Return [X, Y] of the center of cell containing provided text 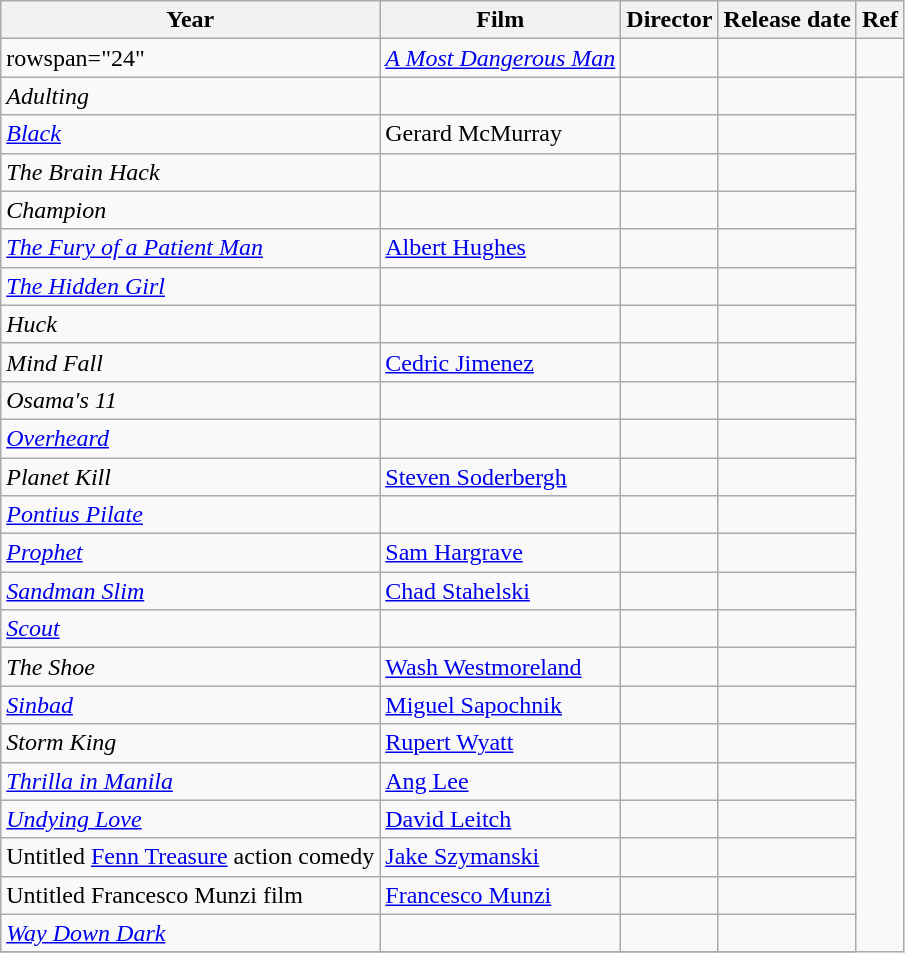
Huck [190, 324]
Sandman Slim [190, 591]
Mind Fall [190, 362]
Francesco Munzi [500, 895]
Miguel Sapochnik [500, 705]
Sam Hargrave [500, 553]
Year [190, 20]
Overheard [190, 438]
Storm King [190, 743]
Film [500, 20]
Planet Kill [190, 477]
rowspan="24" [190, 58]
Black [190, 134]
Albert Hughes [500, 248]
Release date [787, 20]
Way Down Dark [190, 933]
The Hidden Girl [190, 286]
Pontius Pilate [190, 515]
Ang Lee [500, 781]
Untitled Francesco Munzi film [190, 895]
The Fury of a Patient Man [190, 248]
Adulting [190, 96]
Sinbad [190, 705]
A Most Dangerous Man [500, 58]
Untitled Fenn Treasure action comedy [190, 857]
Cedric Jimenez [500, 362]
Rupert Wyatt [500, 743]
Jake Szymanski [500, 857]
Gerard McMurray [500, 134]
Prophet [190, 553]
Champion [190, 210]
Ref [880, 20]
Thrilla in Manila [190, 781]
The Brain Hack [190, 172]
Scout [190, 629]
The Shoe [190, 667]
Director [670, 20]
Steven Soderbergh [500, 477]
David Leitch [500, 819]
Osama's 11 [190, 400]
Undying Love [190, 819]
Wash Westmoreland [500, 667]
Chad Stahelski [500, 591]
